Capture the cell that displays the provided text and extract its [X, Y] central coordinate. 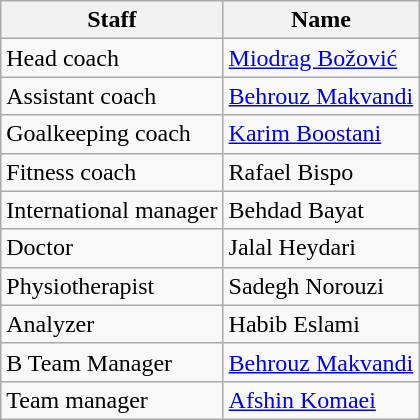
Assistant coach [112, 96]
Sadegh Norouzi [321, 286]
Miodrag Božović [321, 58]
Doctor [112, 248]
Karim Boostani [321, 134]
Goalkeeping coach [112, 134]
Team manager [112, 400]
Staff [112, 20]
Physiotherapist [112, 286]
Jalal Heydari [321, 248]
Analyzer [112, 324]
Fitness coach [112, 172]
B Team Manager [112, 362]
Head coach [112, 58]
Behdad Bayat [321, 210]
Name [321, 20]
International manager [112, 210]
Habib Eslami [321, 324]
Rafael Bispo [321, 172]
Afshin Komaei [321, 400]
